Capture the cell that displays the provided text and extract its (X, Y) central coordinate. 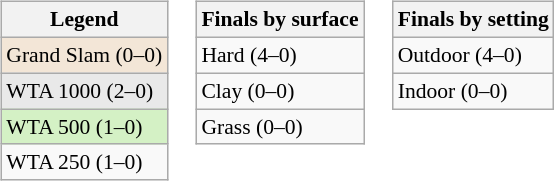
Hard (4–0) (280, 55)
Legend (84, 20)
WTA 500 (1–0) (84, 127)
Grand Slam (0–0) (84, 55)
Finals by surface (280, 20)
Finals by setting (474, 20)
Indoor (0–0) (474, 91)
WTA 250 (1–0) (84, 162)
WTA 1000 (2–0) (84, 91)
Clay (0–0) (280, 91)
Grass (0–0) (280, 127)
Outdoor (4–0) (474, 55)
